Pinpoint the cell where the given text exists, returning its (X, Y) midpoint coordinate. 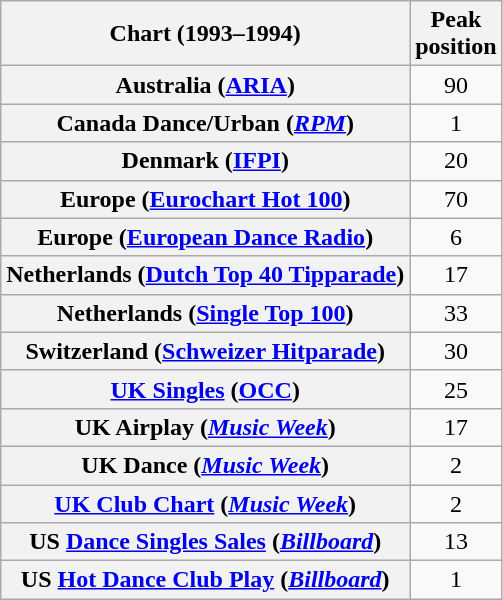
UK Singles (OCC) (206, 389)
Canada Dance/Urban (RPM) (206, 123)
Netherlands (Dutch Top 40 Tipparade) (206, 275)
Switzerland (Schweizer Hitparade) (206, 351)
UK Club Chart (Music Week) (206, 503)
20 (456, 161)
Australia (ARIA) (206, 85)
UK Airplay (Music Week) (206, 427)
Peakposition (456, 34)
Netherlands (Single Top 100) (206, 313)
Denmark (IFPI) (206, 161)
30 (456, 351)
13 (456, 542)
Europe (Eurochart Hot 100) (206, 199)
6 (456, 237)
25 (456, 389)
70 (456, 199)
US Hot Dance Club Play (Billboard) (206, 580)
90 (456, 85)
Chart (1993–1994) (206, 34)
33 (456, 313)
US Dance Singles Sales (Billboard) (206, 542)
Europe (European Dance Radio) (206, 237)
UK Dance (Music Week) (206, 465)
